Identify which cell holds the provided text, then report its (x, y) central coordinate. 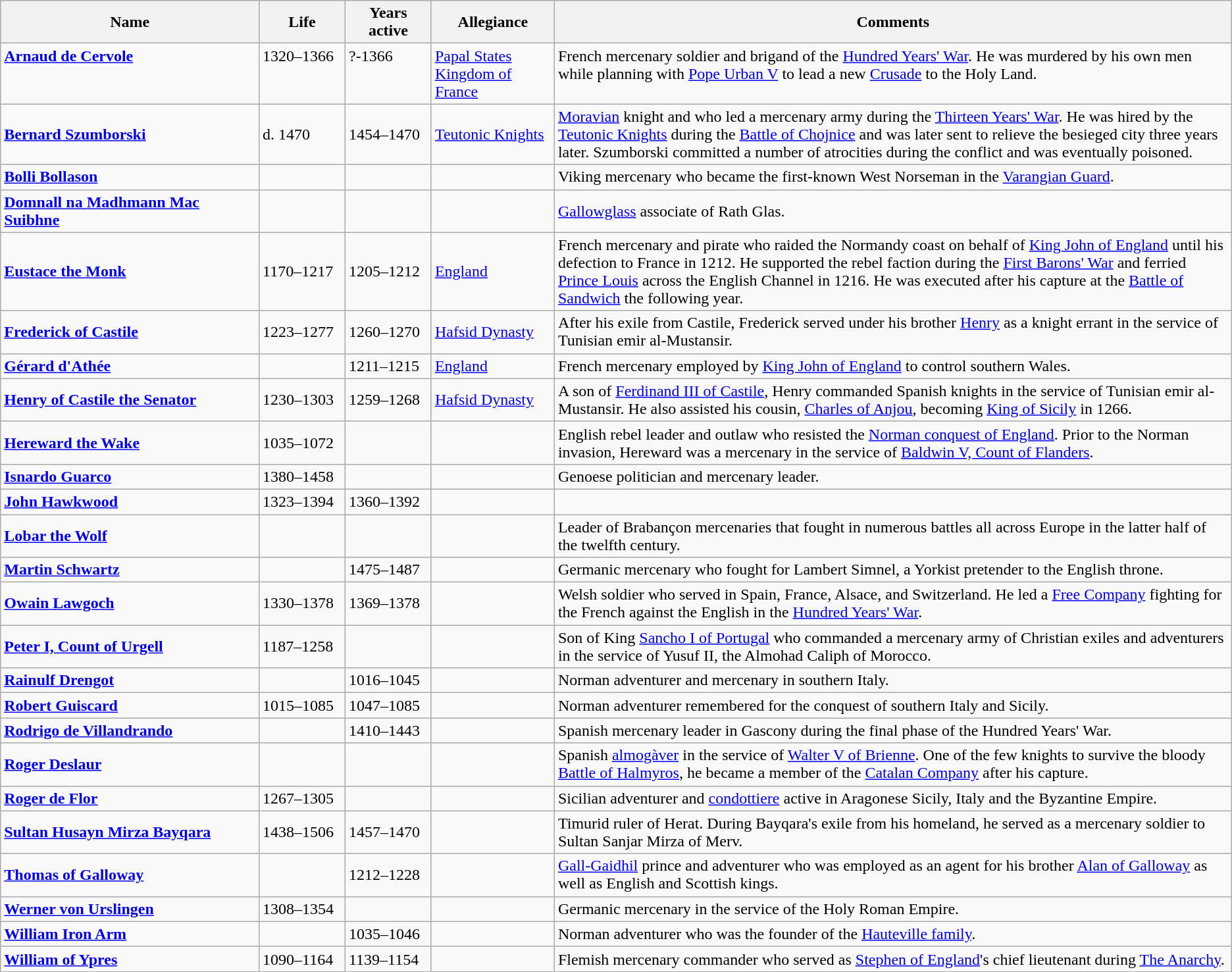
Germanic mercenary in the service of the Holy Roman Empire. (892, 909)
Sultan Husayn Mirza Bayqara (130, 832)
1230–1303 (303, 400)
1330–1378 (303, 604)
1205–1212 (388, 271)
Roger de Flor (130, 798)
Allegiance (492, 22)
Gall-Gaidhil prince and adventurer who was employed as an agent for his brother Alan of Galloway as well as English and Scottish kings. (892, 875)
1320–1366 (303, 74)
Gallowglass associate of Rath Glas. (892, 211)
Germanic mercenary who fought for Lambert Simnel, a Yorkist pretender to the English throne. (892, 570)
Timurid ruler of Herat. During Bayqara's exile from his homeland, he served as a mercenary soldier to Sultan Sanjar Mirza of Merv. (892, 832)
Norman adventurer who was the founder of the Hauteville family. (892, 934)
Viking mercenary who became the first-known West Norseman in the Varangian Guard. (892, 177)
Henry of Castile the Senator (130, 400)
Frederick of Castile (130, 332)
1360–1392 (388, 501)
William of Ypres (130, 959)
Robert Guiscard (130, 705)
Thomas of Galloway (130, 875)
John Hawkwood (130, 501)
Martin Schwartz (130, 570)
Comments (892, 22)
1015–1085 (303, 705)
Gérard d'Athée (130, 366)
Arnaud de Cervole (130, 74)
Spanish mercenary leader in Gascony during the final phase of the Hundred Years' War. (892, 730)
Years active (388, 22)
Rodrigo de Villandrando (130, 730)
Genoese politician and mercenary leader. (892, 476)
Teutonic Knights (492, 134)
1035–1072 (303, 442)
1267–1305 (303, 798)
Papal States Kingdom of France (492, 74)
Domnall na Madhmann Mac Suibhne (130, 211)
1139–1154 (388, 959)
Norman adventurer and mercenary in southern Italy. (892, 680)
Leader of Brabançon mercenaries that fought in numerous battles all across Europe in the latter half of the twelfth century. (892, 536)
Sicilian adventurer and condottiere active in Aragonese Sicily, Italy and the Byzantine Empire. (892, 798)
Roger Deslaur (130, 765)
Rainulf Drengot (130, 680)
Hereward the Wake (130, 442)
Norman adventurer remembered for the conquest of southern Italy and Sicily. (892, 705)
Werner von Urslingen (130, 909)
1259–1268 (388, 400)
1410–1443 (388, 730)
1308–1354 (303, 909)
1047–1085 (388, 705)
1260–1270 (388, 332)
1212–1228 (388, 875)
?-1366 (388, 74)
Life (303, 22)
1475–1487 (388, 570)
After his exile from Castile, Frederick served under his brother Henry as a knight errant in the service of Tunisian emir al-Mustansir. (892, 332)
William Iron Arm (130, 934)
Bolli Bollason (130, 177)
French mercenary employed by King John of England to control southern Wales. (892, 366)
Lobar the Wolf (130, 536)
1438–1506 (303, 832)
1223–1277 (303, 332)
1323–1394 (303, 501)
Name (130, 22)
1170–1217 (303, 271)
Eustace the Monk (130, 271)
1187–1258 (303, 646)
1090–1164 (303, 959)
1211–1215 (388, 366)
Flemish mercenary commander who served as Stephen of England's chief lieutenant during The Anarchy. (892, 959)
d. 1470 (303, 134)
1016–1045 (388, 680)
Owain Lawgoch (130, 604)
Peter I, Count of Urgell (130, 646)
1035–1046 (388, 934)
1454–1470 (388, 134)
1369–1378 (388, 604)
Isnardo Guarco (130, 476)
1380–1458 (303, 476)
Bernard Szumborski (130, 134)
1457–1470 (388, 832)
